Identify which cell holds the provided text, then report its [x, y] central coordinate. 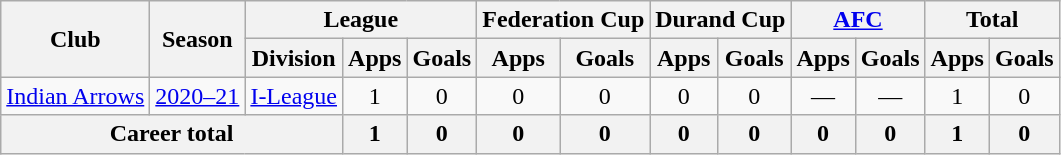
Indian Arrows [76, 96]
I-League [294, 96]
Total [992, 20]
Career total [172, 134]
2020–21 [198, 96]
Club [76, 39]
Season [198, 39]
League [361, 20]
AFC [858, 20]
Durand Cup [720, 20]
Division [294, 58]
Federation Cup [564, 20]
